Extract the (X, Y) coordinate from the center of the cell holding the provided text.  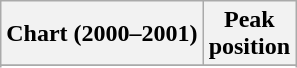
Chart (2000–2001) (102, 34)
Peakposition (249, 34)
